Detect which cell encompasses the target text, then output its (x, y) center coordinate. 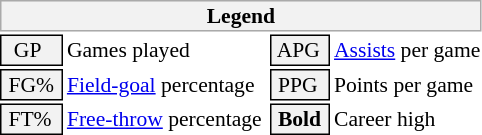
Points per game (408, 85)
APG (300, 50)
Games played (166, 50)
PPG (300, 85)
Field-goal percentage (166, 85)
Legend (241, 16)
FG% (31, 85)
Assists per game (408, 50)
GP (31, 50)
